Output the [X, Y] coordinate of the center of the cell containing the given text.  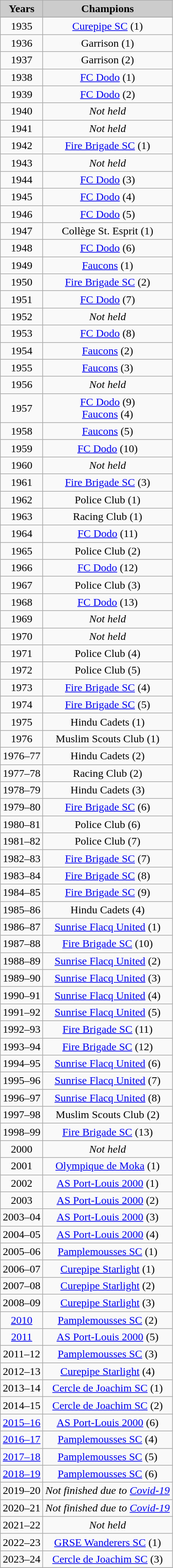
Champions [108, 9]
Pamplemousses SC (1) [108, 1251]
1957 [22, 408]
1956 [22, 385]
Curepipe Starlight (3) [108, 1303]
2017–18 [22, 1457]
Faucons (1) [108, 265]
Police Club (7) [108, 841]
2018–19 [22, 1474]
Hindu Cadets (2) [108, 756]
1969 [22, 619]
Hindu Cadets (3) [108, 790]
Faucons (5) [108, 431]
2001 [22, 1166]
Curepipe Starlight (2) [108, 1286]
1988–89 [22, 961]
FC Dodo (2) [108, 94]
2012–13 [22, 1371]
1985–86 [22, 910]
Faucons (2) [108, 351]
FC Dodo (13) [108, 602]
AS Port-Louis 2000 (6) [108, 1423]
Fire Brigade SC (12) [108, 1047]
1961 [22, 482]
FC Dodo (8) [108, 334]
2002 [22, 1183]
2005–06 [22, 1251]
Fire Brigade SC (10) [108, 944]
Sunrise Flacq United (8) [108, 1098]
Fire Brigade SC (2) [108, 282]
1974 [22, 705]
Pamplemousses SC (5) [108, 1457]
Garrison (2) [108, 60]
2022–23 [22, 1542]
Sunrise Flacq United (3) [108, 978]
FC Dodo (4) [108, 197]
1987–88 [22, 944]
1989–90 [22, 978]
AS Port-Louis 2000 (5) [108, 1337]
FC Dodo (10) [108, 448]
1980–81 [22, 824]
FC Dodo (6) [108, 248]
Curepipe SC (1) [108, 26]
1996–97 [22, 1098]
FC Dodo (3) [108, 180]
2007–08 [22, 1286]
1960 [22, 465]
1967 [22, 585]
Police Club (6) [108, 824]
1977–78 [22, 773]
2004–05 [22, 1234]
1946 [22, 214]
Cercle de Joachim SC (2) [108, 1405]
1992–93 [22, 1029]
1963 [22, 517]
1971 [22, 653]
2020–21 [22, 1508]
FC Dodo (12) [108, 568]
FC Dodo (9) Faucons (4) [108, 408]
AS Port-Louis 2000 (4) [108, 1234]
Pamplemousses SC (3) [108, 1354]
Sunrise Flacq United (7) [108, 1081]
Fire Brigade SC (5) [108, 705]
2008–09 [22, 1303]
Fire Brigade SC (4) [108, 687]
AS Port-Louis 2000 (2) [108, 1200]
Fire Brigade SC (8) [108, 876]
1955 [22, 368]
1975 [22, 722]
1951 [22, 300]
FC Dodo (5) [108, 214]
1952 [22, 317]
1944 [22, 180]
Fire Brigade SC (11) [108, 1029]
1935 [22, 26]
Cercle de Joachim SC (1) [108, 1388]
1976–77 [22, 756]
Muslim Scouts Club (1) [108, 739]
1973 [22, 687]
Fire Brigade SC (1) [108, 145]
1945 [22, 197]
Police Club (2) [108, 551]
1953 [22, 334]
2013–14 [22, 1388]
1965 [22, 551]
1976 [22, 739]
FC Dodo (11) [108, 534]
Police Club (1) [108, 500]
1991–92 [22, 1012]
1936 [22, 43]
1942 [22, 145]
Fire Brigade SC (7) [108, 859]
Fire Brigade SC (6) [108, 807]
1995–96 [22, 1081]
Fire Brigade SC (13) [108, 1132]
1990–91 [22, 995]
Pamplemousses SC (4) [108, 1440]
Collège St. Esprit (1) [108, 231]
Pamplemousses SC (6) [108, 1474]
1998–99 [22, 1132]
2014–15 [22, 1405]
1943 [22, 163]
Curepipe Starlight (1) [108, 1268]
2016–17 [22, 1440]
Sunrise Flacq United (2) [108, 961]
1994–95 [22, 1064]
Sunrise Flacq United (5) [108, 1012]
Fire Brigade SC (9) [108, 893]
2015–16 [22, 1423]
2011–12 [22, 1354]
1997–98 [22, 1115]
Police Club (4) [108, 653]
Curepipe Starlight (4) [108, 1371]
1947 [22, 231]
Police Club (5) [108, 670]
1964 [22, 534]
2010 [22, 1320]
1972 [22, 670]
Sunrise Flacq United (6) [108, 1064]
1939 [22, 94]
1948 [22, 248]
1986–87 [22, 927]
Racing Club (2) [108, 773]
AS Port-Louis 2000 (1) [108, 1183]
2019–20 [22, 1491]
AS Port-Louis 2000 (3) [108, 1217]
1970 [22, 636]
1982–83 [22, 859]
Years [22, 9]
Pamplemousses SC (2) [108, 1320]
Hindu Cadets (4) [108, 910]
1949 [22, 265]
2023–24 [22, 1559]
Muslim Scouts Club (2) [108, 1115]
1981–82 [22, 841]
Police Club (3) [108, 585]
FC Dodo (7) [108, 300]
1966 [22, 568]
Hindu Cadets (1) [108, 722]
2021–22 [22, 1525]
1983–84 [22, 876]
1941 [22, 128]
2011 [22, 1337]
1978–79 [22, 790]
FC Dodo (1) [108, 77]
Cercle de Joachim SC (3) [108, 1559]
1968 [22, 602]
1954 [22, 351]
GRSE Wanderers SC (1) [108, 1542]
2003–04 [22, 1217]
Fire Brigade SC (3) [108, 482]
1937 [22, 60]
1950 [22, 282]
1979–80 [22, 807]
2003 [22, 1200]
1940 [22, 111]
Sunrise Flacq United (1) [108, 927]
2006–07 [22, 1268]
1962 [22, 500]
1958 [22, 431]
1984–85 [22, 893]
2000 [22, 1149]
Faucons (3) [108, 368]
Olympique de Moka (1) [108, 1166]
1993–94 [22, 1047]
1938 [22, 77]
1959 [22, 448]
Racing Club (1) [108, 517]
Garrison (1) [108, 43]
Sunrise Flacq United (4) [108, 995]
